Determine the (X, Y) coordinate at the center of the cell enclosing the given text.  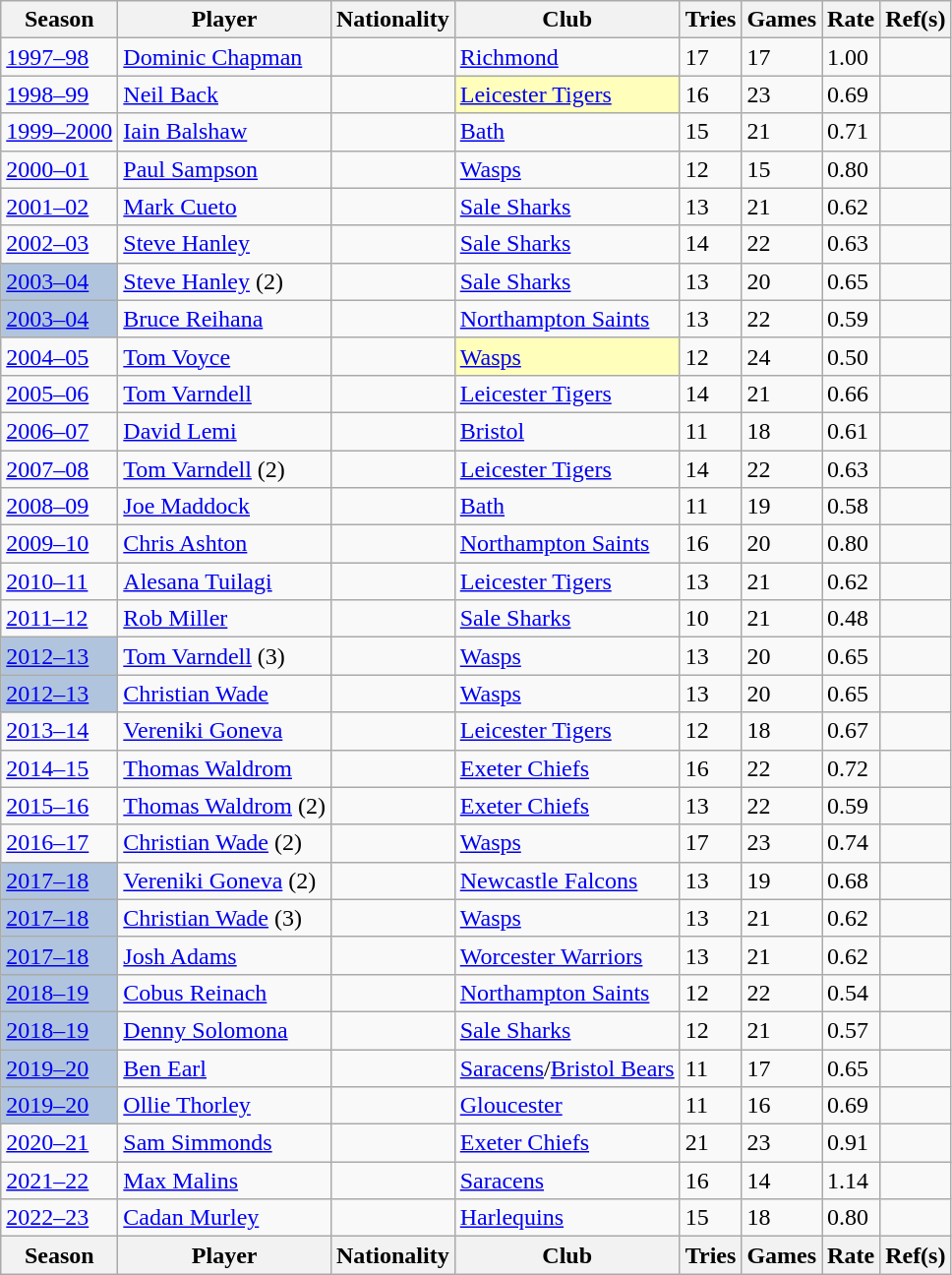
2011–12 (59, 619)
Ollie Thorley (224, 1106)
Dominic Chapman (224, 57)
Mark Cueto (224, 207)
Joe Maddock (224, 507)
Bristol (566, 431)
Saracens (566, 1181)
Josh Adams (224, 955)
2009–10 (59, 544)
0.91 (852, 1143)
2000–01 (59, 169)
Chris Ashton (224, 544)
2021–22 (59, 1181)
Sam Simmonds (224, 1143)
Christian Wade (2) (224, 843)
Steve Hanley (2) (224, 281)
1.00 (852, 57)
Bruce Reihana (224, 319)
0.72 (852, 768)
Cobus Reinach (224, 993)
1999–2000 (59, 132)
0.48 (852, 619)
2006–07 (59, 431)
2007–08 (59, 469)
2002–03 (59, 244)
David Lemi (224, 431)
0.50 (852, 356)
1998–99 (59, 94)
Denny Solomona (224, 1030)
10 (710, 619)
Vereniki Goneva (224, 731)
Richmond (566, 57)
0.66 (852, 394)
Steve Hanley (224, 244)
Ben Earl (224, 1067)
24 (782, 356)
Saracens/Bristol Bears (566, 1067)
0.71 (852, 132)
2005–06 (59, 394)
2016–17 (59, 843)
Neil Back (224, 94)
Tom Varndell (2) (224, 469)
2022–23 (59, 1218)
0.54 (852, 993)
Harlequins (566, 1218)
1997–98 (59, 57)
Alesana Tuilagi (224, 581)
Tom Varndell (3) (224, 656)
Tom Varndell (224, 394)
0.58 (852, 507)
Max Malins (224, 1181)
2013–14 (59, 731)
Rob Miller (224, 619)
2014–15 (59, 768)
0.57 (852, 1030)
Newcastle Falcons (566, 880)
Tom Voyce (224, 356)
Iain Balshaw (224, 132)
2015–16 (59, 806)
0.74 (852, 843)
2010–11 (59, 581)
Worcester Warriors (566, 955)
0.68 (852, 880)
Paul Sampson (224, 169)
1.14 (852, 1181)
0.67 (852, 731)
Cadan Murley (224, 1218)
2008–09 (59, 507)
Gloucester (566, 1106)
0.61 (852, 431)
Christian Wade (3) (224, 918)
Vereniki Goneva (2) (224, 880)
Thomas Waldrom (2) (224, 806)
2020–21 (59, 1143)
Christian Wade (224, 694)
2004–05 (59, 356)
2001–02 (59, 207)
Thomas Waldrom (224, 768)
